Capture the cell that displays the provided text and extract its [x, y] central coordinate. 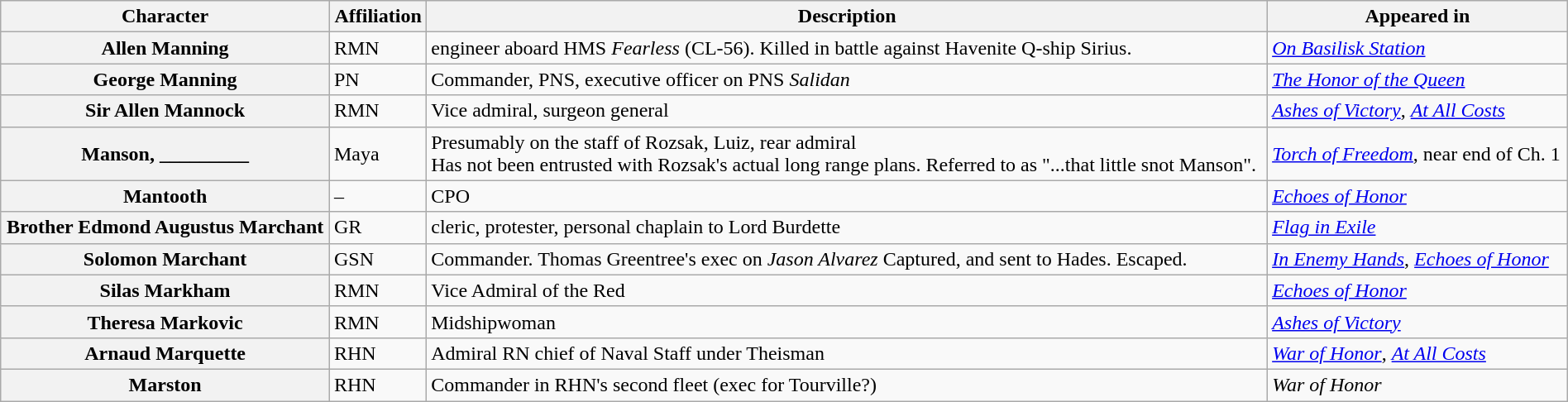
Brother Edmond Augustus Marchant [165, 227]
George Manning [165, 79]
Commander. Thomas Greentree's exec on Jason Alvarez Captured, and sent to Hades. Escaped. [847, 259]
PN [377, 79]
Arnaud Marquette [165, 353]
– [377, 196]
Torch of Freedom, near end of Ch. 1 [1417, 154]
Vice Admiral of the Red [847, 290]
GR [377, 227]
CPO [847, 196]
The Honor of the Queen [1417, 79]
Midshipwoman [847, 322]
Sir Allen Mannock [165, 111]
Maya [377, 154]
Ashes of Victory [1417, 322]
Flag in Exile [1417, 227]
engineer aboard HMS Fearless (CL-56). Killed in battle against Havenite Q-ship Sirius. [847, 48]
War of Honor [1417, 385]
Ashes of Victory, At All Costs [1417, 111]
Affiliation [377, 17]
Admiral RN chief of Naval Staff under Theisman [847, 353]
Manson, _________ [165, 154]
War of Honor, At All Costs [1417, 353]
GSN [377, 259]
Marston [165, 385]
Solomon Marchant [165, 259]
Mantooth [165, 196]
Description [847, 17]
In Enemy Hands, Echoes of Honor [1417, 259]
Appeared in [1417, 17]
Vice admiral, surgeon general [847, 111]
Allen Manning [165, 48]
Commander in RHN's second fleet (exec for Tourville?) [847, 385]
Theresa Markovic [165, 322]
Silas Markham [165, 290]
cleric, protester, personal chaplain to Lord Burdette [847, 227]
On Basilisk Station [1417, 48]
Commander, PNS, executive officer on PNS Salidan [847, 79]
Character [165, 17]
